From the cell containing the given text, extract its center point as [X, Y] coordinate. 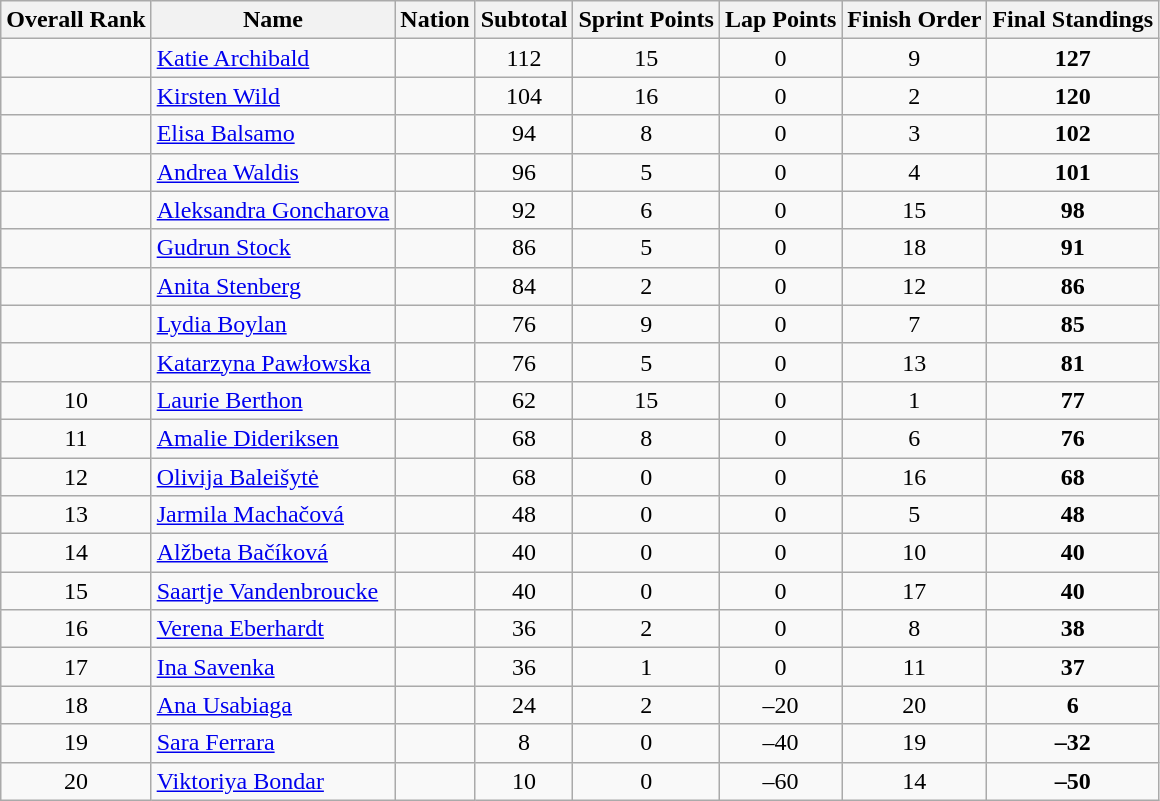
Viktoriya Bondar [273, 781]
37 [1073, 667]
Alžbeta Bačíková [273, 553]
112 [524, 58]
102 [1073, 134]
Lap Points [780, 20]
–32 [1073, 743]
7 [914, 324]
Subtotal [524, 20]
Katarzyna Pawłowska [273, 362]
–60 [780, 781]
Amalie Dideriksen [273, 438]
Aleksandra Goncharova [273, 210]
Elisa Balsamo [273, 134]
Jarmila Machačová [273, 515]
77 [1073, 400]
Finish Order [914, 20]
Katie Archibald [273, 58]
Ana Usabiaga [273, 705]
127 [1073, 58]
Verena Eberhardt [273, 629]
Name [273, 20]
101 [1073, 172]
120 [1073, 96]
Overall Rank [76, 20]
Anita Stenberg [273, 286]
38 [1073, 629]
Nation [435, 20]
84 [524, 286]
Saartje Vandenbroucke [273, 591]
92 [524, 210]
91 [1073, 248]
Olivija Baleišytė [273, 477]
98 [1073, 210]
Lydia Boylan [273, 324]
Gudrun Stock [273, 248]
4 [914, 172]
104 [524, 96]
96 [524, 172]
85 [1073, 324]
62 [524, 400]
Sara Ferrara [273, 743]
Laurie Berthon [273, 400]
81 [1073, 362]
94 [524, 134]
–40 [780, 743]
3 [914, 134]
Ina Savenka [273, 667]
Kirsten Wild [273, 96]
Final Standings [1073, 20]
Andrea Waldis [273, 172]
24 [524, 705]
–20 [780, 705]
–50 [1073, 781]
Sprint Points [646, 20]
